Locate the cell with the specified text and output its [X, Y] center coordinate. 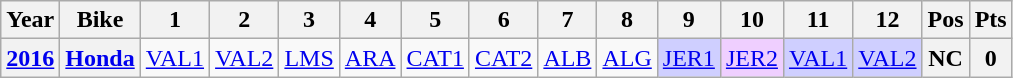
2 [244, 20]
LMS [309, 58]
0 [990, 58]
10 [752, 20]
CAT2 [503, 58]
CAT1 [435, 58]
4 [370, 20]
Pts [990, 20]
Pos [946, 20]
12 [888, 20]
ALB [568, 58]
5 [435, 20]
3 [309, 20]
Year [30, 20]
JER1 [688, 58]
Bike [100, 20]
11 [818, 20]
2016 [30, 58]
JER2 [752, 58]
ALG [627, 58]
7 [568, 20]
9 [688, 20]
Honda [100, 58]
8 [627, 20]
NC [946, 58]
1 [174, 20]
6 [503, 20]
ARA [370, 58]
